Pinpoint the cell where the given text exists, returning its [x, y] midpoint coordinate. 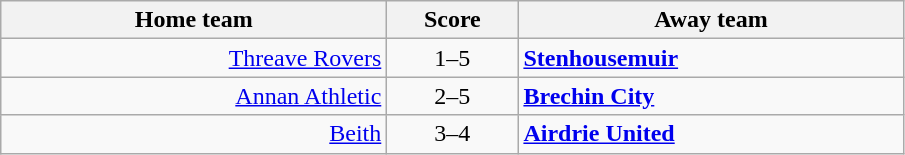
2–5 [452, 96]
Away team [711, 20]
1–5 [452, 58]
Airdrie United [711, 134]
Score [452, 20]
Threave Rovers [194, 58]
Home team [194, 20]
Brechin City [711, 96]
Beith [194, 134]
3–4 [452, 134]
Annan Athletic [194, 96]
Stenhousemuir [711, 58]
